Return the (X, Y) coordinate for the center point of the cell that contains the specified text.  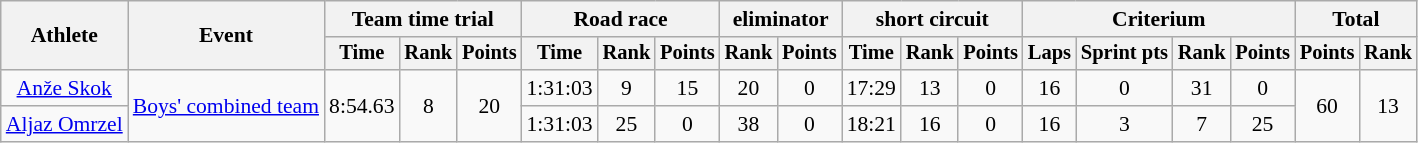
Criterium (1159, 19)
9 (627, 88)
38 (749, 124)
Athlete (64, 36)
7 (1202, 124)
8:54.63 (362, 106)
Sprint pts (1124, 54)
eliminator (781, 19)
Boys' combined team (226, 106)
Road race (621, 19)
18:21 (872, 124)
8 (429, 106)
Aljaz Omrzel (64, 124)
Laps (1050, 54)
Event (226, 36)
Total (1356, 19)
3 (1124, 124)
17:29 (872, 88)
15 (687, 88)
Team time trial (422, 19)
short circuit (932, 19)
60 (1327, 106)
31 (1202, 88)
Anže Skok (64, 88)
